Find where the given text appears and provide that cell's center as (X, Y) coordinate. 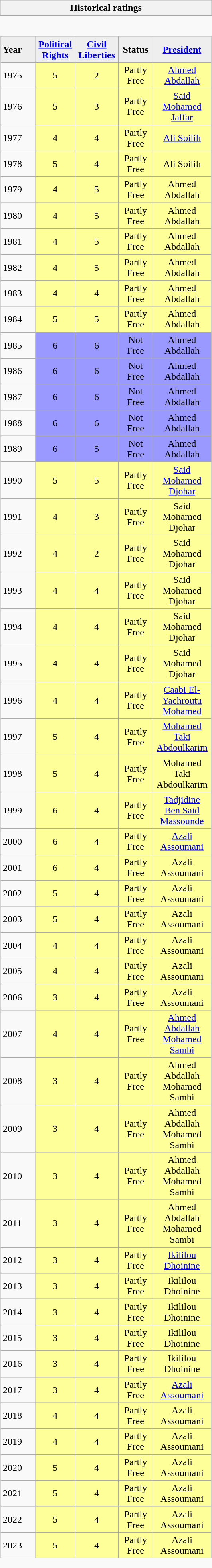
2022 (18, 1519)
2017 (18, 1390)
2014 (18, 1312)
1994 (18, 627)
1975 (18, 75)
1992 (18, 553)
2009 (18, 1129)
2002 (18, 893)
Historical ratings (106, 8)
1977 (18, 138)
1998 (18, 774)
Said Mohamed Jaffar (182, 106)
1989 (18, 449)
2018 (18, 1416)
2001 (18, 868)
2000 (18, 841)
1995 (18, 664)
1988 (18, 423)
2016 (18, 1364)
1979 (18, 190)
2021 (18, 1493)
2006 (18, 997)
2003 (18, 919)
Civil Liberties (97, 49)
1984 (18, 319)
1978 (18, 164)
1983 (18, 293)
1999 (18, 810)
Caabi El-Yachroutu Mohamed (182, 700)
2020 (18, 1468)
Status (136, 49)
1996 (18, 700)
2007 (18, 1033)
1976 (18, 106)
Political Rights (55, 49)
2013 (18, 1286)
1981 (18, 241)
1982 (18, 268)
Tadjidine Ben Said Massounde (182, 810)
1986 (18, 371)
2015 (18, 1338)
2008 (18, 1081)
2004 (18, 945)
2023 (18, 1545)
1990 (18, 480)
2012 (18, 1260)
1991 (18, 517)
1993 (18, 590)
President (182, 49)
1987 (18, 397)
2005 (18, 971)
2011 (18, 1224)
2010 (18, 1176)
1997 (18, 737)
1985 (18, 345)
2019 (18, 1441)
1980 (18, 216)
Year (18, 49)
